Find where the given text appears and provide that cell's center as (X, Y) coordinate. 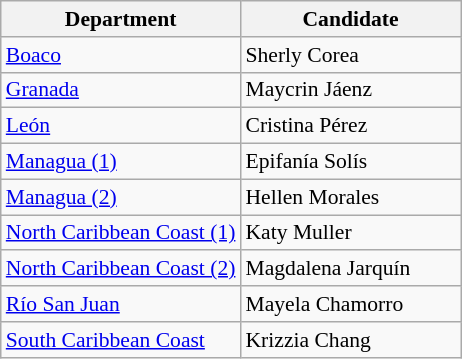
Candidate (350, 19)
Epifanía Solís (350, 162)
Managua (1) (121, 162)
Managua (2) (121, 197)
León (121, 126)
Katy Muller (350, 233)
Magdalena Jarquín (350, 269)
Granada (121, 90)
Cristina Pérez (350, 126)
Río San Juan (121, 304)
Mayela Chamorro (350, 304)
South Caribbean Coast (121, 340)
Boaco (121, 55)
Maycrin Jáenz (350, 90)
Hellen Morales (350, 197)
Department (121, 19)
Krizzia Chang (350, 340)
North Caribbean Coast (1) (121, 233)
Sherly Corea (350, 55)
North Caribbean Coast (2) (121, 269)
